Output the (X, Y) coordinate of the center of the cell containing the given text.  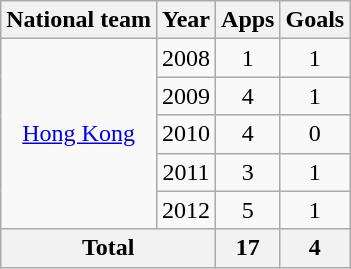
2011 (186, 172)
0 (315, 134)
17 (248, 248)
2009 (186, 96)
Year (186, 20)
Apps (248, 20)
Goals (315, 20)
5 (248, 210)
National team (79, 20)
2012 (186, 210)
2010 (186, 134)
Hong Kong (79, 134)
Total (108, 248)
3 (248, 172)
2008 (186, 58)
